Locate the cell with the specified text and output its (X, Y) center coordinate. 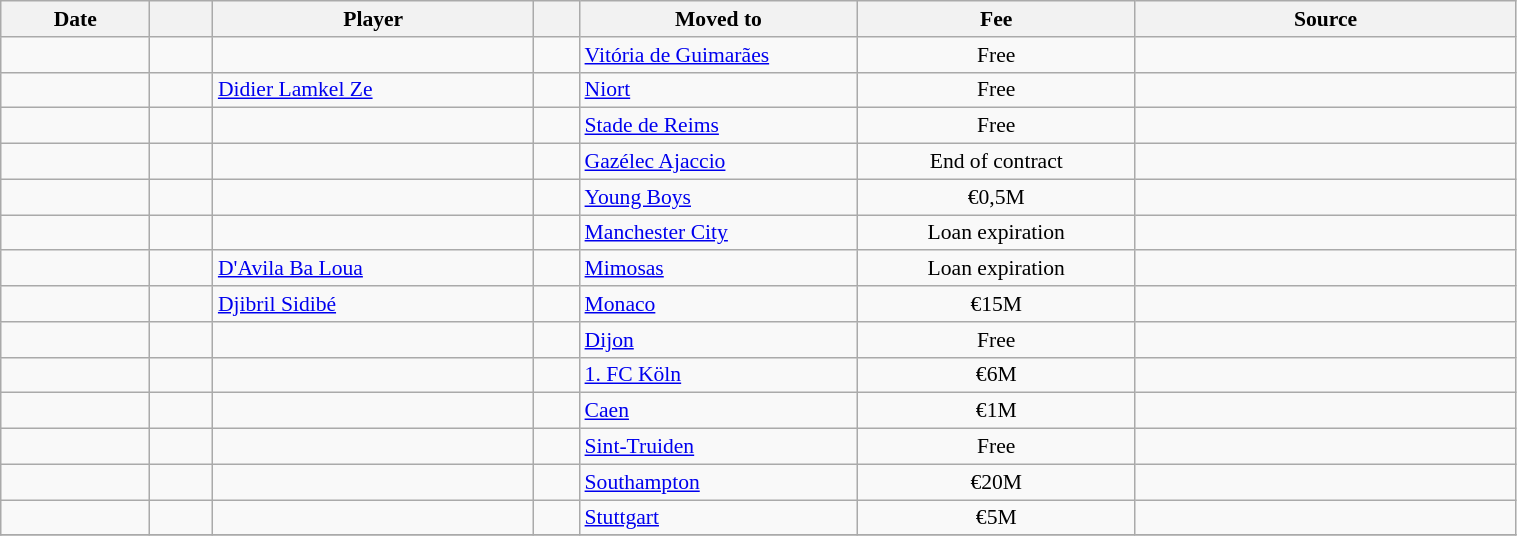
Niort (719, 90)
Dijon (719, 340)
Sint-Truiden (719, 447)
Monaco (719, 304)
Fee (996, 19)
Didier Lamkel Ze (374, 90)
€0,5M (996, 197)
D'Avila Ba Loua (374, 269)
1. FC Köln (719, 375)
Date (76, 19)
Vitória de Guimarães (719, 55)
Stuttgart (719, 518)
Manchester City (719, 233)
€15M (996, 304)
Stade de Reims (719, 126)
Djibril Sidibé (374, 304)
Young Boys (719, 197)
€20M (996, 482)
Player (374, 19)
Gazélec Ajaccio (719, 162)
Source (1326, 19)
€1M (996, 411)
€5M (996, 518)
Moved to (719, 19)
Mimosas (719, 269)
Southampton (719, 482)
End of contract (996, 162)
€6M (996, 375)
Caen (719, 411)
